Extract the (x, y) coordinate from the center of the cell holding the provided text.  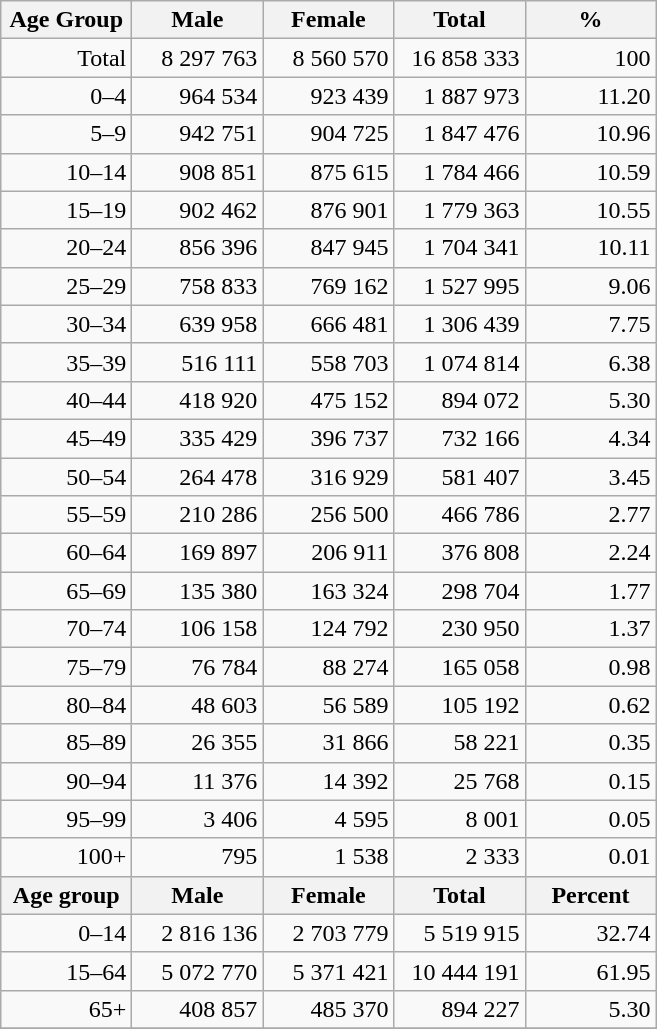
942 751 (198, 134)
639 958 (198, 324)
856 396 (198, 248)
88 274 (328, 667)
206 911 (328, 553)
376 808 (460, 553)
10.11 (590, 248)
14 392 (328, 781)
4 595 (328, 819)
0.15 (590, 781)
9.06 (590, 286)
466 786 (460, 515)
Percent (590, 895)
1 779 363 (460, 210)
61.95 (590, 971)
26 355 (198, 743)
70–74 (66, 629)
10 444 191 (460, 971)
124 792 (328, 629)
20–24 (66, 248)
256 500 (328, 515)
795 (198, 857)
100+ (66, 857)
758 833 (198, 286)
11 376 (198, 781)
2 816 136 (198, 933)
923 439 (328, 96)
1 527 995 (460, 286)
264 478 (198, 477)
8 001 (460, 819)
2 333 (460, 857)
1 074 814 (460, 362)
5 072 770 (198, 971)
875 615 (328, 172)
894 227 (460, 1009)
16 858 333 (460, 58)
558 703 (328, 362)
169 897 (198, 553)
10.55 (590, 210)
105 192 (460, 705)
1.77 (590, 591)
85–89 (66, 743)
15–19 (66, 210)
1.37 (590, 629)
2.24 (590, 553)
Age group (66, 895)
335 429 (198, 438)
5 371 421 (328, 971)
165 058 (460, 667)
3.45 (590, 477)
0.35 (590, 743)
55–59 (66, 515)
475 152 (328, 400)
90–94 (66, 781)
75–79 (66, 667)
10.96 (590, 134)
666 481 (328, 324)
5–9 (66, 134)
732 166 (460, 438)
902 462 (198, 210)
5 519 915 (460, 933)
58 221 (460, 743)
894 072 (460, 400)
2 703 779 (328, 933)
106 158 (198, 629)
1 847 476 (460, 134)
0.98 (590, 667)
30–34 (66, 324)
10–14 (66, 172)
135 380 (198, 591)
10.59 (590, 172)
2.77 (590, 515)
396 737 (328, 438)
76 784 (198, 667)
65–69 (66, 591)
516 111 (198, 362)
40–44 (66, 400)
210 286 (198, 515)
876 901 (328, 210)
1 306 439 (460, 324)
65+ (66, 1009)
7.75 (590, 324)
45–49 (66, 438)
15–64 (66, 971)
408 857 (198, 1009)
1 704 341 (460, 248)
8 297 763 (198, 58)
581 407 (460, 477)
0.01 (590, 857)
0–14 (66, 933)
60–64 (66, 553)
25 768 (460, 781)
4.34 (590, 438)
485 370 (328, 1009)
6.38 (590, 362)
8 560 570 (328, 58)
95–99 (66, 819)
% (590, 20)
1 784 466 (460, 172)
32.74 (590, 933)
25–29 (66, 286)
316 929 (328, 477)
35–39 (66, 362)
418 920 (198, 400)
0.62 (590, 705)
163 324 (328, 591)
0.05 (590, 819)
1 887 973 (460, 96)
1 538 (328, 857)
3 406 (198, 819)
Age Group (66, 20)
0–4 (66, 96)
230 950 (460, 629)
298 704 (460, 591)
769 162 (328, 286)
908 851 (198, 172)
964 534 (198, 96)
56 589 (328, 705)
50–54 (66, 477)
904 725 (328, 134)
80–84 (66, 705)
11.20 (590, 96)
48 603 (198, 705)
31 866 (328, 743)
100 (590, 58)
847 945 (328, 248)
